Find where the given text appears and provide that cell's center as (x, y) coordinate. 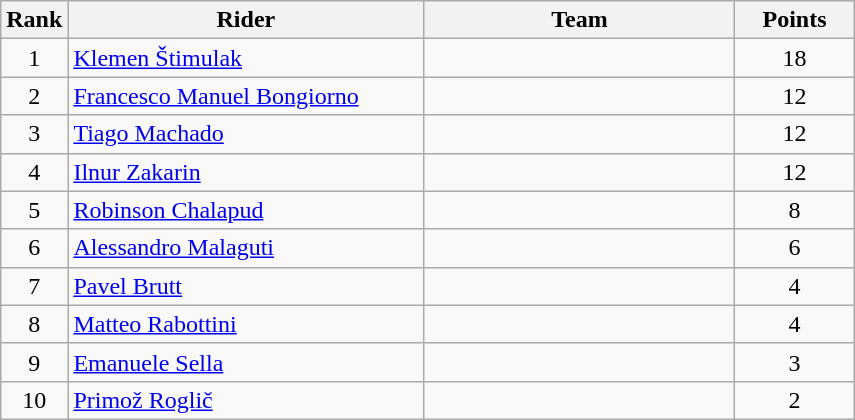
Team (580, 20)
Points (794, 20)
Tiago Machado (246, 134)
Emanuele Sella (246, 362)
9 (34, 362)
10 (34, 400)
Matteo Rabottini (246, 324)
Robinson Chalapud (246, 210)
Klemen Štimulak (246, 58)
Ilnur Zakarin (246, 172)
Francesco Manuel Bongiorno (246, 96)
Alessandro Malaguti (246, 248)
1 (34, 58)
7 (34, 286)
Primož Roglič (246, 400)
18 (794, 58)
Rider (246, 20)
Pavel Brutt (246, 286)
Rank (34, 20)
5 (34, 210)
